Detect which cell encompasses the target text, then output its [X, Y] center coordinate. 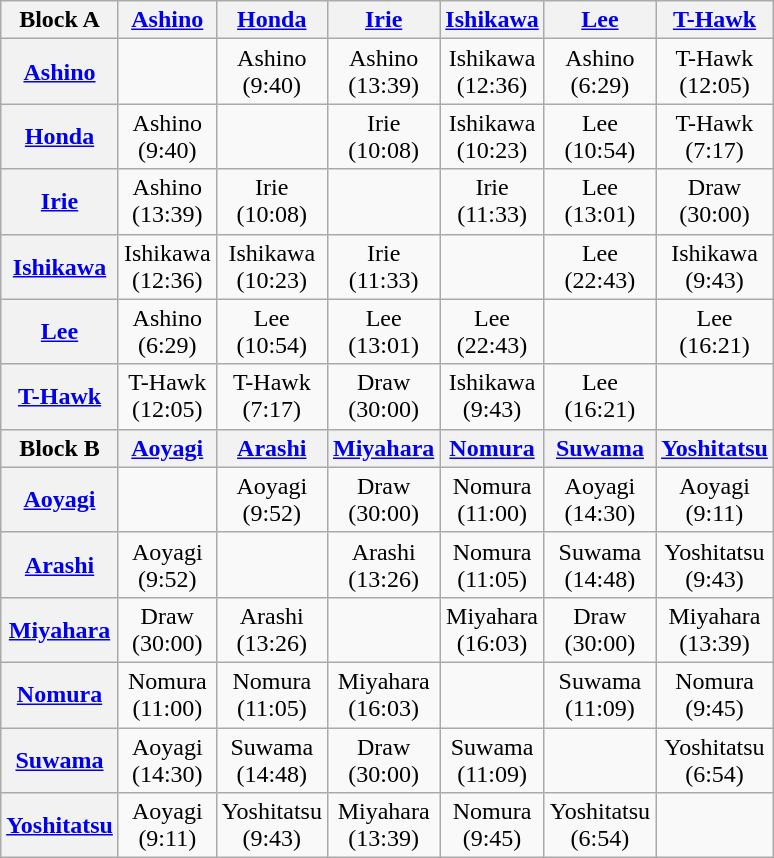
Block B [60, 448]
Block A [60, 20]
